Pinpoint the cell where the given text exists, returning its (X, Y) midpoint coordinate. 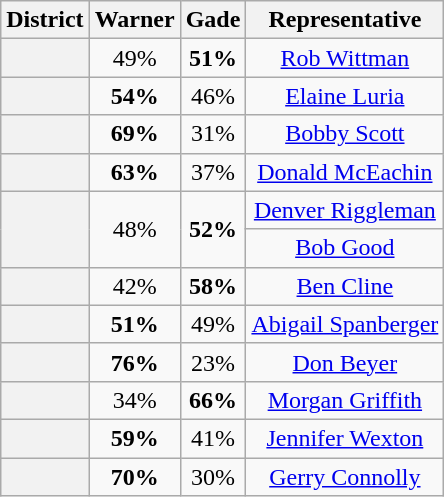
63% (134, 172)
Morgan Griffith (345, 400)
34% (134, 400)
Denver Riggleman (345, 210)
Donald McEachin (345, 172)
76% (134, 362)
Bobby Scott (345, 134)
Don Beyer (345, 362)
58% (213, 286)
37% (213, 172)
59% (134, 438)
54% (134, 96)
Representative (345, 20)
66% (213, 400)
Abigail Spanberger (345, 324)
52% (213, 229)
48% (134, 229)
30% (213, 477)
69% (134, 134)
Gerry Connolly (345, 477)
Jennifer Wexton (345, 438)
Bob Good (345, 248)
District (45, 20)
23% (213, 362)
Warner (134, 20)
Rob Wittman (345, 58)
Ben Cline (345, 286)
42% (134, 286)
Elaine Luria (345, 96)
Gade (213, 20)
31% (213, 134)
41% (213, 438)
70% (134, 477)
46% (213, 96)
